Return the (X, Y) coordinate for the center point of the cell that contains the specified text.  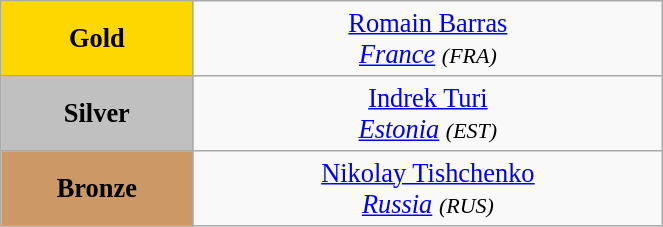
Nikolay TishchenkoRussia (RUS) (428, 188)
Indrek TuriEstonia (EST) (428, 112)
Silver (97, 112)
Romain BarrasFrance (FRA) (428, 38)
Gold (97, 38)
Bronze (97, 188)
